From the cell containing the given text, extract its center point as (X, Y) coordinate. 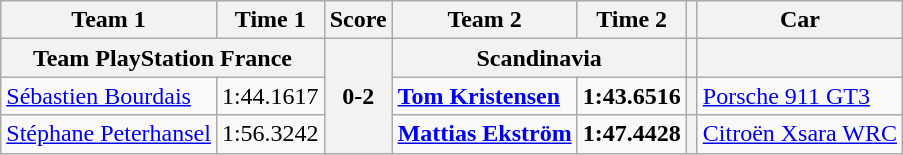
1:56.3242 (270, 134)
1:44.1617 (270, 96)
Time 1 (270, 20)
1:47.4428 (632, 134)
Mattias Ekström (484, 134)
Team 2 (484, 20)
Stéphane Peterhansel (109, 134)
Tom Kristensen (484, 96)
0-2 (358, 96)
Porsche 911 GT3 (800, 96)
Scandinavia (539, 58)
Citroën Xsara WRC (800, 134)
Time 2 (632, 20)
Sébastien Bourdais (109, 96)
1:43.6516 (632, 96)
Team 1 (109, 20)
Team PlayStation France (162, 58)
Car (800, 20)
Score (358, 20)
